Provide the (X, Y) coordinate of the cell's center where the given text is located.  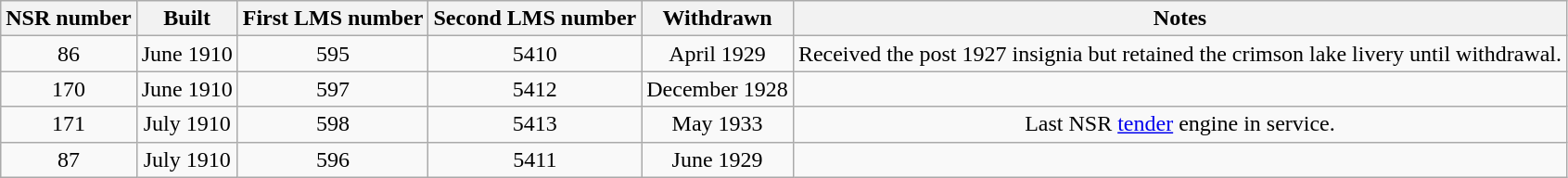
Withdrawn (718, 19)
April 1929 (718, 54)
171 (69, 124)
597 (333, 89)
170 (69, 89)
5413 (535, 124)
Received the post 1927 insignia but retained the crimson lake livery until withdrawal. (1179, 54)
5411 (535, 159)
87 (69, 159)
June 1929 (718, 159)
5410 (535, 54)
5412 (535, 89)
Second LMS number (535, 19)
596 (333, 159)
Notes (1179, 19)
86 (69, 54)
NSR number (69, 19)
595 (333, 54)
First LMS number (333, 19)
Built (187, 19)
May 1933 (718, 124)
Last NSR tender engine in service. (1179, 124)
December 1928 (718, 89)
598 (333, 124)
